Find where the given text appears and provide that cell's center as (X, Y) coordinate. 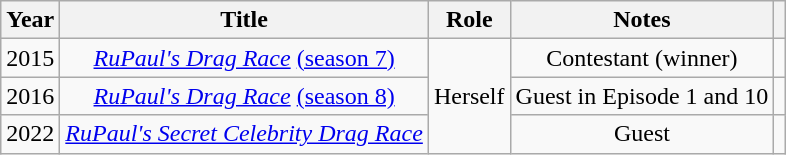
Title (244, 20)
2022 (30, 134)
Notes (642, 20)
Role (469, 20)
Year (30, 20)
2016 (30, 96)
RuPaul's Drag Race (season 7) (244, 58)
RuPaul's Drag Race (season 8) (244, 96)
Herself (469, 96)
Guest in Episode 1 and 10 (642, 96)
2015 (30, 58)
RuPaul's Secret Celebrity Drag Race (244, 134)
Guest (642, 134)
Contestant (winner) (642, 58)
